For the text-containing cell, return its midpoint in [X, Y] coordinate format. 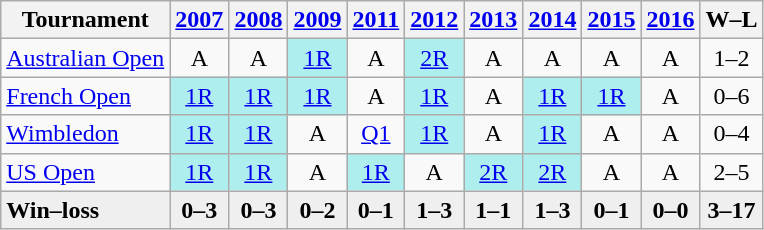
2013 [494, 20]
3–17 [732, 210]
2015 [612, 20]
0–2 [318, 210]
W–L [732, 20]
2012 [434, 20]
Australian Open [86, 58]
2011 [376, 20]
Wimbledon [86, 134]
2008 [258, 20]
2014 [552, 20]
0–4 [732, 134]
Win–loss [86, 210]
0–6 [732, 96]
0–0 [670, 210]
2007 [200, 20]
1–1 [494, 210]
US Open [86, 172]
French Open [86, 96]
Q1 [376, 134]
Tournament [86, 20]
2009 [318, 20]
2016 [670, 20]
2–5 [732, 172]
1–2 [732, 58]
